Extract the (x, y) coordinate from the center of the cell holding the provided text.  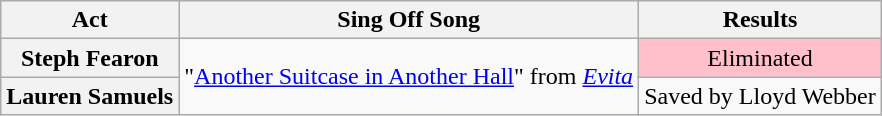
Steph Fearon (90, 58)
Results (760, 20)
Lauren Samuels (90, 96)
Saved by Lloyd Webber (760, 96)
Sing Off Song (409, 20)
Eliminated (760, 58)
Act (90, 20)
"Another Suitcase in Another Hall" from Evita (409, 77)
